Return the [x, y] coordinate for the center point of the cell that contains the specified text.  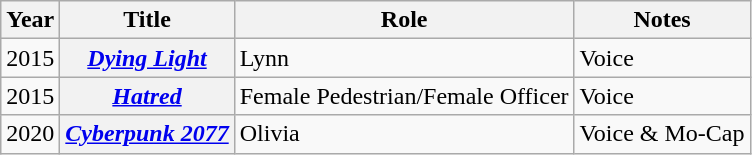
Dying Light [147, 58]
2020 [30, 134]
Voice & Mo-Cap [662, 134]
Female Pedestrian/Female Officer [404, 96]
Role [404, 20]
Olivia [404, 134]
Notes [662, 20]
Lynn [404, 58]
Hatred [147, 96]
Title [147, 20]
Year [30, 20]
Cyberpunk 2077 [147, 134]
